Identify which cell holds the provided text, then report its (x, y) central coordinate. 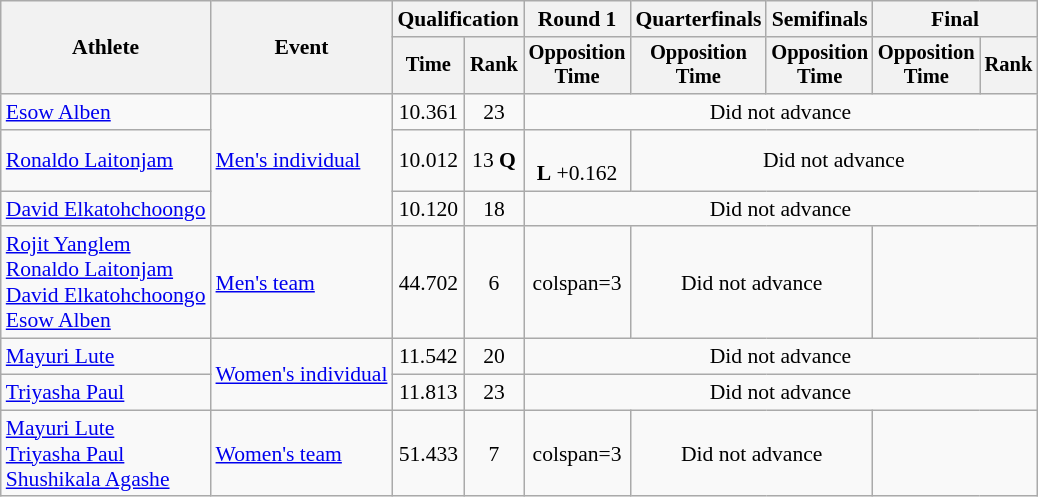
Ronaldo Laitonjam (106, 160)
11.813 (428, 393)
20 (494, 357)
18 (494, 209)
Final (955, 19)
11.542 (428, 357)
13 Q (494, 160)
10.012 (428, 160)
Men's individual (302, 160)
51.433 (428, 454)
Women's individual (302, 374)
Round 1 (578, 19)
Rojit YanglemRonaldo LaitonjamDavid ElkatohchoongoEsow Alben (106, 283)
Quarterfinals (698, 19)
Qualification (458, 19)
Mayuri Lute (106, 357)
6 (494, 283)
Esow Alben (106, 112)
Semifinals (820, 19)
L +0.162 (578, 160)
Event (302, 48)
Athlete (106, 48)
Mayuri LuteTriyasha PaulShushikala Agashe (106, 454)
Women's team (302, 454)
Triyasha Paul (106, 393)
Time (428, 66)
Men's team (302, 283)
10.361 (428, 112)
44.702 (428, 283)
10.120 (428, 209)
David Elkatohchoongo (106, 209)
7 (494, 454)
